Locate the cell with the specified text and output its (X, Y) center coordinate. 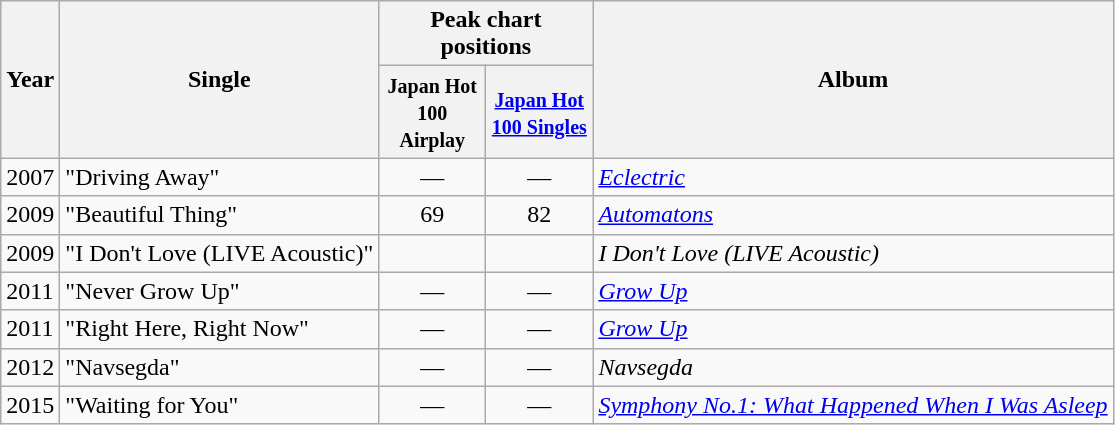
Peak chart positions (486, 34)
Album (853, 80)
"Navsegda" (220, 367)
"Beautiful Thing" (220, 215)
Symphony No.1: What Happened When I Was Asleep (853, 405)
Japan Hot 100 Singles (540, 112)
2012 (30, 367)
"Driving Away" (220, 177)
Eclectric (853, 177)
Japan Hot 100 Airplay (432, 112)
Single (220, 80)
Navsegda (853, 367)
82 (540, 215)
Automatons (853, 215)
"Waiting for You" (220, 405)
2015 (30, 405)
Year (30, 80)
"Never Grow Up" (220, 291)
2007 (30, 177)
"I Don't Love (LIVE Acoustic)" (220, 253)
69 (432, 215)
"Right Here, Right Now" (220, 329)
I Don't Love (LIVE Acoustic) (853, 253)
